Identify which cell holds the provided text, then report its (x, y) central coordinate. 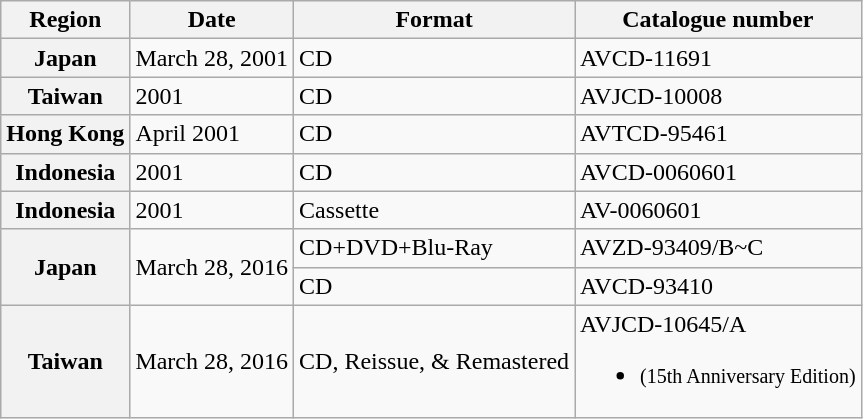
AVJCD-10008 (718, 96)
AVCD-0060601 (718, 172)
April 2001 (212, 134)
CD, Reissue, & Remastered (434, 362)
Hong Kong (66, 134)
AVCD-93410 (718, 286)
Date (212, 20)
March 28, 2001 (212, 58)
CD+DVD+Blu-Ray (434, 248)
Format (434, 20)
Region (66, 20)
Cassette (434, 210)
Catalogue number (718, 20)
AVTCD-95461 (718, 134)
AVZD-93409/B~C (718, 248)
AVCD-11691 (718, 58)
AVJCD-10645/A(15th Anniversary Edition) (718, 362)
AV-0060601 (718, 210)
